Determine the (X, Y) coordinate at the center of the cell enclosing the given text.  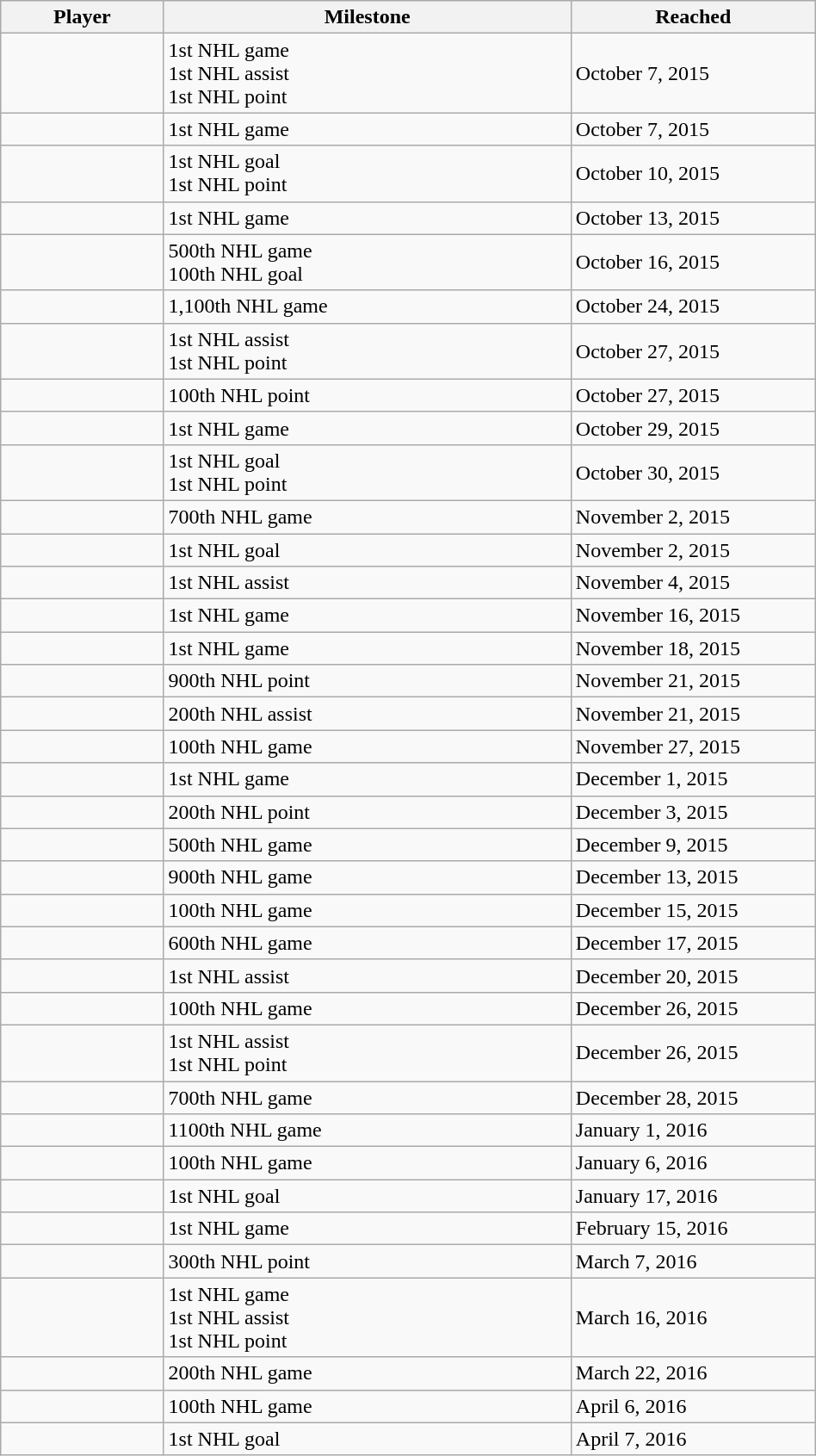
March 22, 2016 (693, 1373)
March 7, 2016 (693, 1261)
December 1, 2015 (693, 779)
1,100th NHL game (367, 307)
1100th NHL game (367, 1131)
900th NHL game (367, 877)
November 27, 2015 (693, 747)
300th NHL point (367, 1261)
March 16, 2016 (693, 1317)
Milestone (367, 17)
100th NHL point (367, 395)
February 15, 2016 (693, 1229)
January 6, 2016 (693, 1163)
January 1, 2016 (693, 1131)
November 18, 2015 (693, 648)
October 13, 2015 (693, 218)
December 15, 2015 (693, 910)
April 6, 2016 (693, 1406)
December 3, 2015 (693, 812)
200th NHL game (367, 1373)
200th NHL assist (367, 714)
October 10, 2015 (693, 174)
200th NHL point (367, 812)
Reached (693, 17)
October 24, 2015 (693, 307)
November 16, 2015 (693, 616)
November 4, 2015 (693, 583)
December 9, 2015 (693, 845)
December 13, 2015 (693, 877)
500th NHL game (367, 845)
October 30, 2015 (693, 472)
600th NHL game (367, 943)
January 17, 2016 (693, 1196)
December 20, 2015 (693, 976)
500th NHL game100th NHL goal (367, 262)
December 28, 2015 (693, 1098)
December 17, 2015 (693, 943)
Player (83, 17)
April 7, 2016 (693, 1439)
October 16, 2015 (693, 262)
900th NHL point (367, 681)
October 29, 2015 (693, 428)
